Capture the cell that displays the provided text and extract its (X, Y) central coordinate. 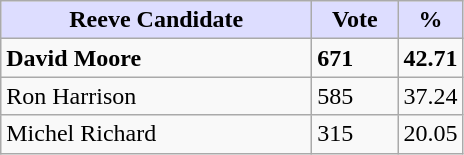
Vote (355, 20)
20.05 (430, 134)
315 (355, 134)
671 (355, 58)
42.71 (430, 58)
585 (355, 96)
Reeve Candidate (156, 20)
David Moore (156, 58)
% (430, 20)
Ron Harrison (156, 96)
37.24 (430, 96)
Michel Richard (156, 134)
